Scan for the cell matching the given text and deliver its (X, Y) coordinate at center. 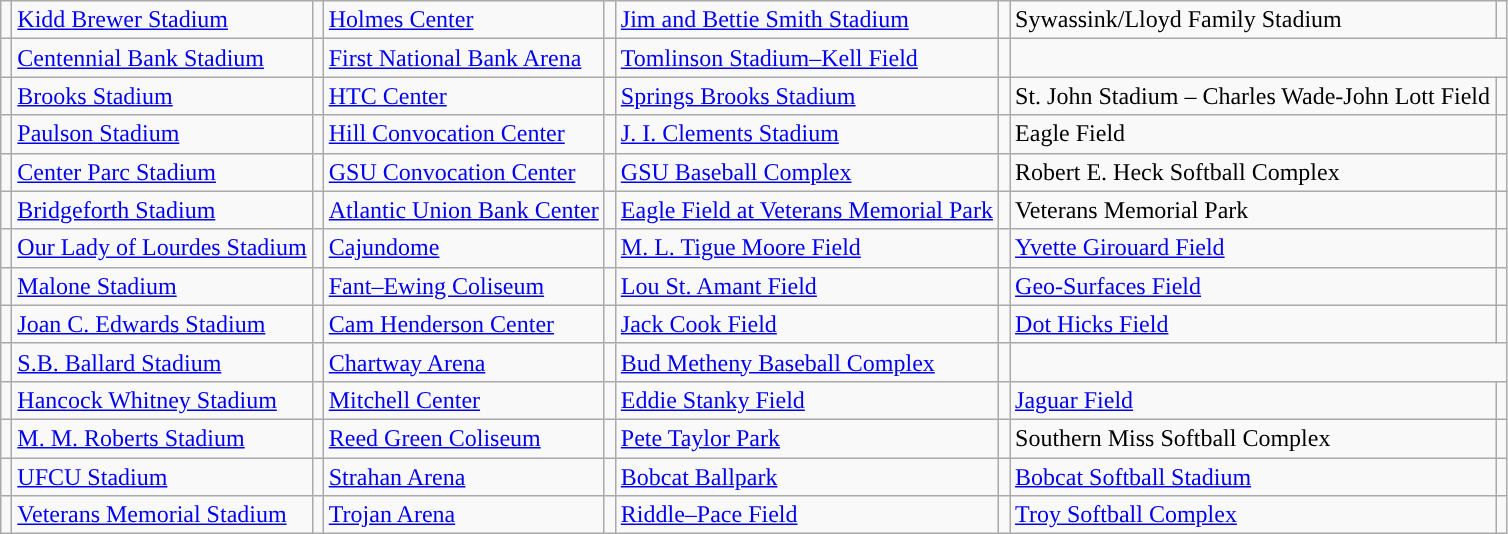
Bobcat Ballpark (806, 477)
Eagle Field (1253, 134)
Eddie Stanky Field (806, 400)
Cajundome (464, 248)
Troy Softball Complex (1253, 515)
Southern Miss Softball Complex (1253, 438)
Atlantic Union Bank Center (464, 210)
Dot Hicks Field (1253, 324)
GSU Convocation Center (464, 172)
Hancock Whitney Stadium (162, 400)
UFCU Stadium (162, 477)
Bud Metheny Baseball Complex (806, 362)
Veterans Memorial Park (1253, 210)
Veterans Memorial Stadium (162, 515)
Tomlinson Stadium–Kell Field (806, 58)
S.B. Ballard Stadium (162, 362)
Geo-Surfaces Field (1253, 286)
Reed Green Coliseum (464, 438)
St. John Stadium – Charles Wade-John Lott Field (1253, 96)
Jack Cook Field (806, 324)
Joan C. Edwards Stadium (162, 324)
J. I. Clements Stadium (806, 134)
HTC Center (464, 96)
Malone Stadium (162, 286)
Robert E. Heck Softball Complex (1253, 172)
Cam Henderson Center (464, 324)
Jim and Bettie Smith Stadium (806, 20)
M. M. Roberts Stadium (162, 438)
Hill Convocation Center (464, 134)
M. L. Tigue Moore Field (806, 248)
Holmes Center (464, 20)
Jaguar Field (1253, 400)
Chartway Arena (464, 362)
Bobcat Softball Stadium (1253, 477)
Eagle Field at Veterans Memorial Park (806, 210)
Riddle–Pace Field (806, 515)
Our Lady of Lourdes Stadium (162, 248)
Center Parc Stadium (162, 172)
Mitchell Center (464, 400)
Paulson Stadium (162, 134)
Strahan Arena (464, 477)
Bridgeforth Stadium (162, 210)
Trojan Arena (464, 515)
Brooks Stadium (162, 96)
Kidd Brewer Stadium (162, 20)
Lou St. Amant Field (806, 286)
Yvette Girouard Field (1253, 248)
Sywassink/Lloyd Family Stadium (1253, 20)
Fant–Ewing Coliseum (464, 286)
Pete Taylor Park (806, 438)
First National Bank Arena (464, 58)
Springs Brooks Stadium (806, 96)
Centennial Bank Stadium (162, 58)
GSU Baseball Complex (806, 172)
